Locate the cell with the specified text and output its (x, y) center coordinate. 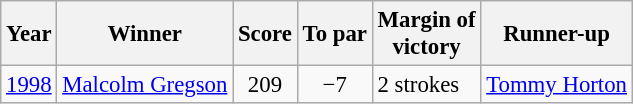
Malcolm Gregson (145, 85)
1998 (29, 85)
Year (29, 34)
Runner-up (556, 34)
Tommy Horton (556, 85)
Winner (145, 34)
Margin ofvictory (426, 34)
−7 (334, 85)
Score (266, 34)
2 strokes (426, 85)
To par (334, 34)
209 (266, 85)
